Search for the cell housing the specified text and yield its [X, Y] center coordinate. 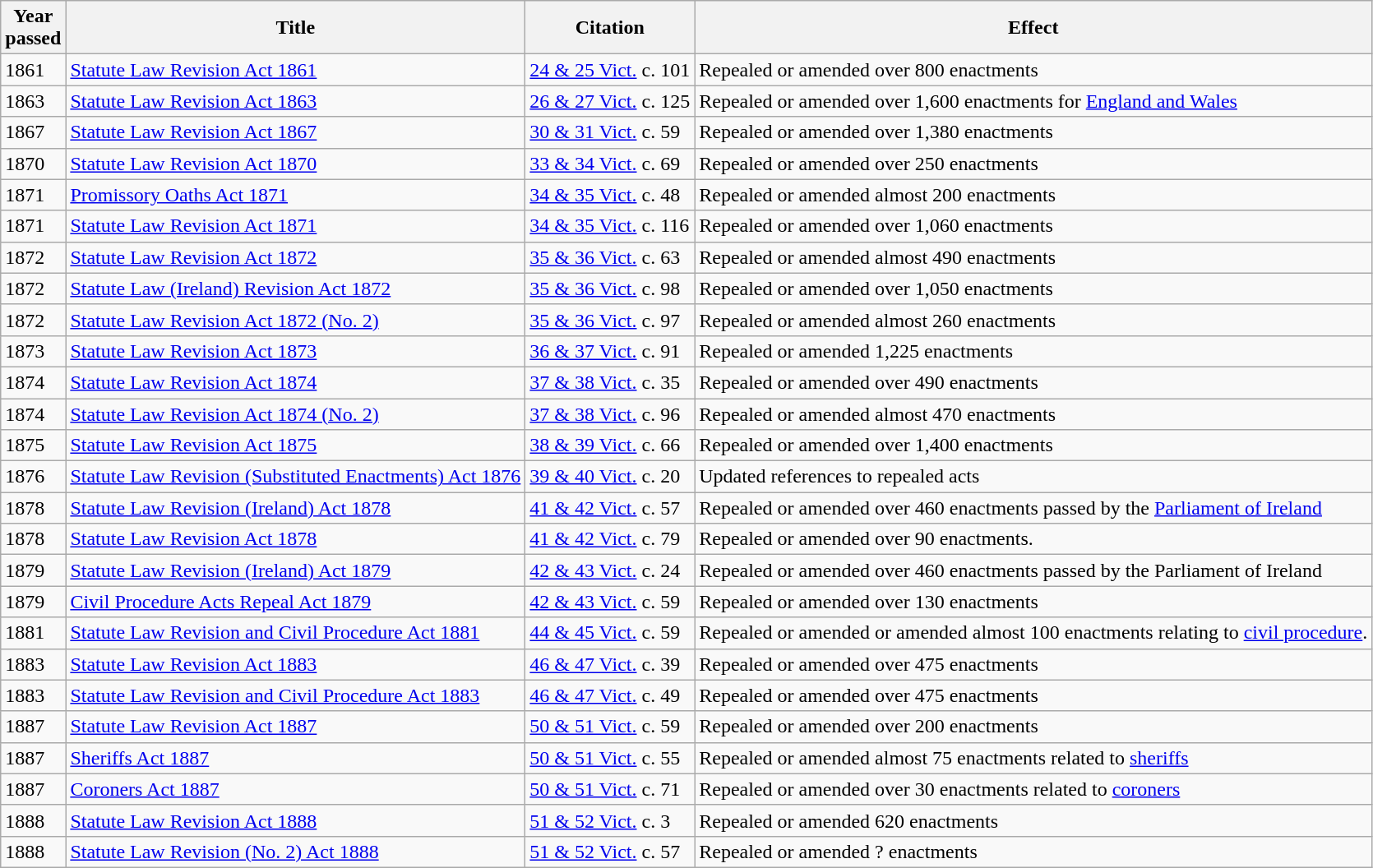
Repealed or amended over 800 enactments [1033, 70]
Statute Law Revision and Civil Procedure Act 1883 [296, 695]
Statute Law Revision Act 1872 [296, 257]
Statute Law Revision Act 1883 [296, 664]
50 & 51 Vict. c. 71 [610, 789]
Repealed or amended over 1,050 enactments [1033, 289]
Effect [1033, 28]
1861 [33, 70]
46 & 47 Vict. c. 49 [610, 695]
Statute Law Revision Act 1870 [296, 164]
Sheriffs Act 1887 [296, 758]
1870 [33, 164]
35 & 36 Vict. c. 97 [610, 320]
35 & 36 Vict. c. 63 [610, 257]
26 & 27 Vict. c. 125 [610, 101]
Repealed or amended over 1,600 enactments for England and Wales [1033, 101]
Repealed or amended almost 200 enactments [1033, 195]
Repealed or amended over 250 enactments [1033, 164]
Statute Law Revision (Substituted Enactments) Act 1876 [296, 477]
1873 [33, 351]
46 & 47 Vict. c. 39 [610, 664]
Repealed or amended 1,225 enactments [1033, 351]
41 & 42 Vict. c. 57 [610, 508]
Statute Law Revision Act 1874 [296, 382]
Statute Law Revision Act 1872 (No. 2) [296, 320]
41 & 42 Vict. c. 79 [610, 539]
Repealed or amended over 200 enactments [1033, 727]
51 & 52 Vict. c. 3 [610, 820]
Civil Procedure Acts Repeal Act 1879 [296, 602]
1876 [33, 477]
Repealed or amended almost 470 enactments [1033, 413]
Repealed or amended over 30 enactments related to coroners [1033, 789]
1881 [33, 633]
Title [296, 28]
Repealed or amended or amended almost 100 enactments relating to civil procedure. [1033, 633]
34 & 35 Vict. c. 116 [610, 226]
Repealed or amended over 1,400 enactments [1033, 446]
Yearpassed [33, 28]
Statute Law Revision Act 1871 [296, 226]
Statute Law Revision Act 1888 [296, 820]
Repealed or amended over 130 enactments [1033, 602]
38 & 39 Vict. c. 66 [610, 446]
1875 [33, 446]
Repealed or amended over 490 enactments [1033, 382]
Promissory Oaths Act 1871 [296, 195]
1867 [33, 132]
Statute Law Revision (Ireland) Act 1879 [296, 570]
Statute Law Revision Act 1863 [296, 101]
39 & 40 Vict. c. 20 [610, 477]
Statute Law Revision (Ireland) Act 1878 [296, 508]
44 & 45 Vict. c. 59 [610, 633]
42 & 43 Vict. c. 24 [610, 570]
Statute Law Revision (No. 2) Act 1888 [296, 852]
Statute Law Revision Act 1867 [296, 132]
Repealed or amended almost 75 enactments related to sheriffs [1033, 758]
34 & 35 Vict. c. 48 [610, 195]
30 & 31 Vict. c. 59 [610, 132]
Statute Law Revision Act 1887 [296, 727]
50 & 51 Vict. c. 59 [610, 727]
Repealed or amended over 1,380 enactments [1033, 132]
Repealed or amended 620 enactments [1033, 820]
Statute Law Revision Act 1861 [296, 70]
24 & 25 Vict. c. 101 [610, 70]
Repealed or amended over 1,060 enactments [1033, 226]
Statute Law (Ireland) Revision Act 1872 [296, 289]
Repealed or amended almost 260 enactments [1033, 320]
51 & 52 Vict. c. 57 [610, 852]
Updated references to repealed acts [1033, 477]
Statute Law Revision Act 1874 (No. 2) [296, 413]
37 & 38 Vict. c. 96 [610, 413]
Citation [610, 28]
36 & 37 Vict. c. 91 [610, 351]
Repealed or amended ? enactments [1033, 852]
Repealed or amended over 90 enactments. [1033, 539]
35 & 36 Vict. c. 98 [610, 289]
Statute Law Revision Act 1878 [296, 539]
1863 [33, 101]
Statute Law Revision and Civil Procedure Act 1881 [296, 633]
42 & 43 Vict. c. 59 [610, 602]
Statute Law Revision Act 1873 [296, 351]
Repealed or amended almost 490 enactments [1033, 257]
Coroners Act 1887 [296, 789]
50 & 51 Vict. c. 55 [610, 758]
37 & 38 Vict. c. 35 [610, 382]
33 & 34 Vict. c. 69 [610, 164]
Statute Law Revision Act 1875 [296, 446]
